For the text-containing cell, return its midpoint in [X, Y] coordinate format. 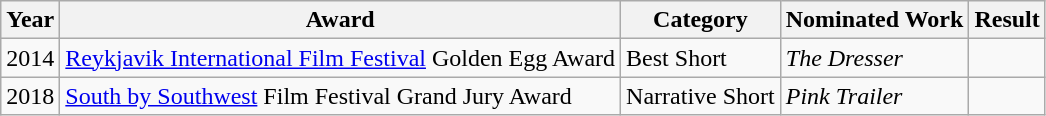
Award [340, 20]
Nominated Work [874, 20]
Reykjavik International Film Festival Golden Egg Award [340, 58]
Category [701, 20]
Result [1007, 20]
Year [30, 20]
South by Southwest Film Festival Grand Jury Award [340, 96]
Pink Trailer [874, 96]
The Dresser [874, 58]
2014 [30, 58]
Best Short [701, 58]
2018 [30, 96]
Narrative Short [701, 96]
